Find where the given text appears and provide that cell's center as (x, y) coordinate. 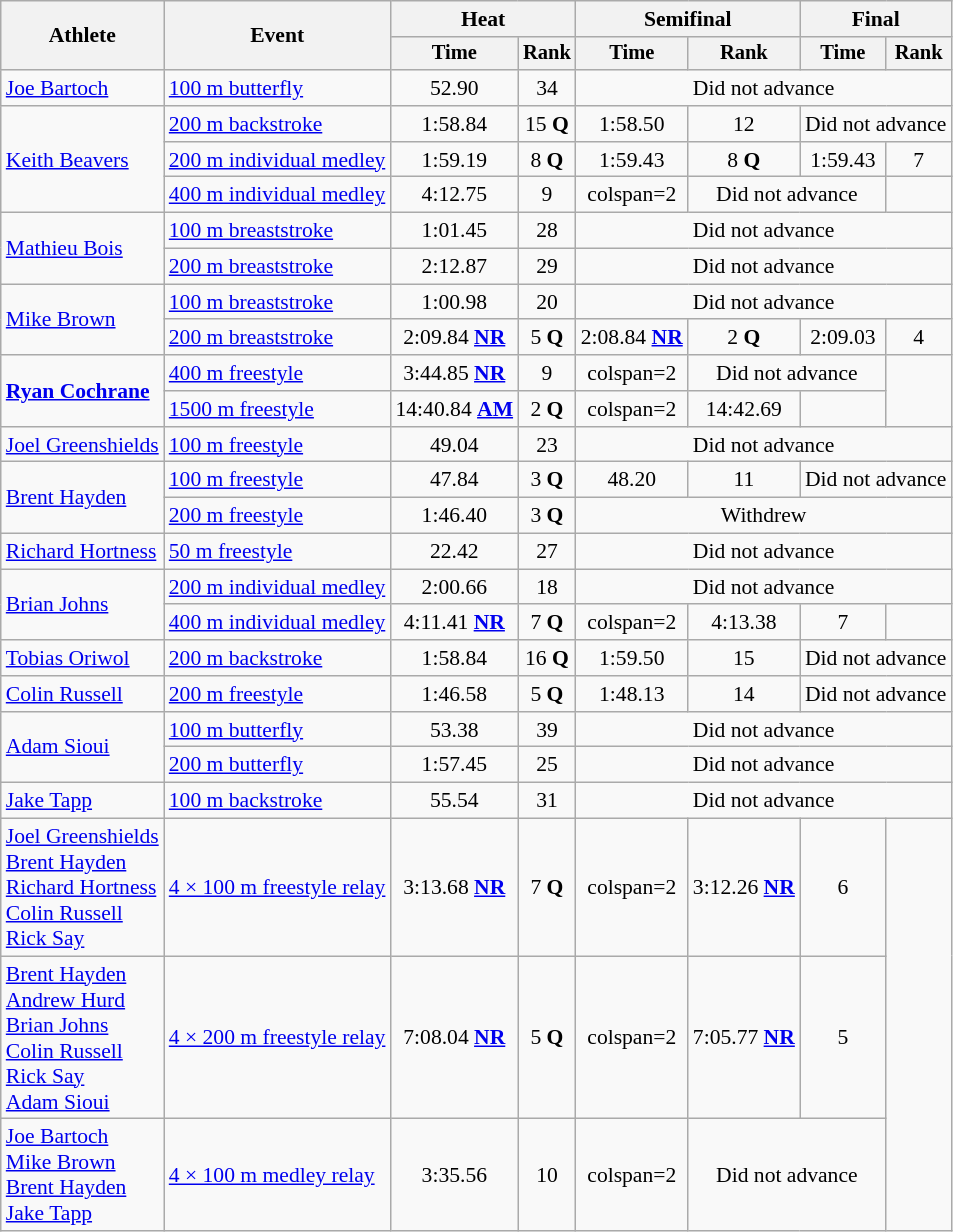
Joe BartochMike BrownBrent HaydenJake Tapp (82, 1175)
Final (876, 19)
14:42.69 (744, 409)
6 (843, 888)
Jake Tapp (82, 801)
10 (547, 1175)
Tobias Oriwol (82, 658)
1:01.45 (454, 231)
1:59.50 (632, 658)
1:59.19 (454, 160)
Athlete (82, 36)
2:09.84 NR (454, 338)
Joel Greenshields (82, 445)
Joe Bartoch (82, 88)
4:13.38 (744, 623)
15 Q (547, 124)
Richard Hortness (82, 552)
48.20 (632, 480)
2:08.84 NR (632, 338)
Withdrew (764, 516)
3:35.56 (454, 1175)
4 (919, 338)
Event (278, 36)
14 (744, 694)
11 (744, 480)
23 (547, 445)
200 m butterfly (278, 765)
1:00.98 (454, 302)
31 (547, 801)
29 (547, 267)
Brent Hayden (82, 498)
55.54 (454, 801)
Mathieu Bois (82, 248)
Heat (482, 19)
50 m freestyle (278, 552)
Joel GreenshieldsBrent HaydenRichard HortnessColin RussellRick Say (82, 888)
14:40.84 AM (454, 409)
3:12.26 NR (744, 888)
2:09.03 (843, 338)
Semifinal (688, 19)
1:58.50 (632, 124)
22.42 (454, 552)
15 (744, 658)
Colin Russell (82, 694)
34 (547, 88)
4:11.41 NR (454, 623)
5 (843, 1038)
4 × 100 m medley relay (278, 1175)
4 × 100 m freestyle relay (278, 888)
16 Q (547, 658)
28 (547, 231)
18 (547, 587)
4 × 200 m freestyle relay (278, 1038)
39 (547, 730)
Mike Brown (82, 320)
400 m freestyle (278, 373)
47.84 (454, 480)
1500 m freestyle (278, 409)
52.90 (454, 88)
4:12.75 (454, 195)
1:46.40 (454, 516)
Keith Beavers (82, 160)
20 (547, 302)
1:57.45 (454, 765)
Ryan Cochrane (82, 390)
27 (547, 552)
100 m backstroke (278, 801)
Adam Sioui (82, 748)
1:48.13 (632, 694)
7:05.77 NR (744, 1038)
7:08.04 NR (454, 1038)
12 (744, 124)
Brent HaydenAndrew HurdBrian JohnsColin RussellRick SayAdam Sioui (82, 1038)
Brian Johns (82, 604)
53.38 (454, 730)
2:12.87 (454, 267)
2:00.66 (454, 587)
1:46.58 (454, 694)
49.04 (454, 445)
3:13.68 NR (454, 888)
25 (547, 765)
3:44.85 NR (454, 373)
